Output the [x, y] coordinate of the center of the cell containing the given text.  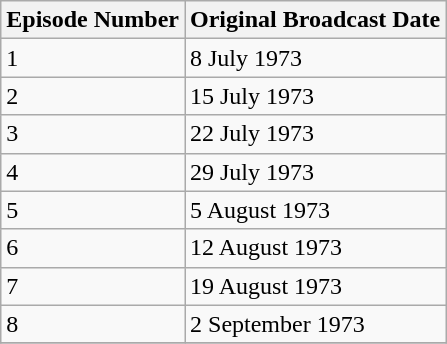
29 July 1973 [314, 172]
5 August 1973 [314, 210]
15 July 1973 [314, 96]
2 September 1973 [314, 324]
5 [93, 210]
4 [93, 172]
8 July 1973 [314, 58]
2 [93, 96]
22 July 1973 [314, 134]
3 [93, 134]
19 August 1973 [314, 286]
12 August 1973 [314, 248]
Original Broadcast Date [314, 20]
Episode Number [93, 20]
8 [93, 324]
7 [93, 286]
1 [93, 58]
6 [93, 248]
